Find where the given text appears and provide that cell's center as [x, y] coordinate. 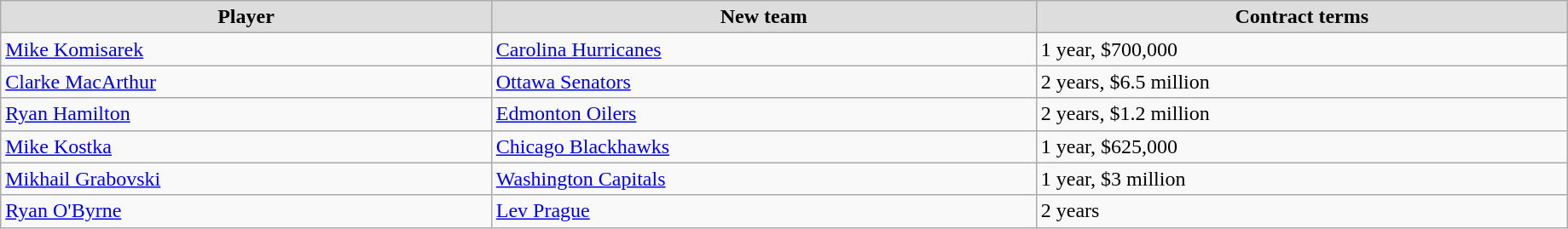
Mike Kostka [246, 146]
2 years, $1.2 million [1301, 114]
Edmonton Oilers [764, 114]
Ottawa Senators [764, 82]
Chicago Blackhawks [764, 146]
Washington Capitals [764, 179]
1 year, $625,000 [1301, 146]
Contract terms [1301, 17]
2 years [1301, 211]
Carolina Hurricanes [764, 49]
Mike Komisarek [246, 49]
Clarke MacArthur [246, 82]
Player [246, 17]
1 year, $3 million [1301, 179]
Ryan O'Byrne [246, 211]
1 year, $700,000 [1301, 49]
Lev Prague [764, 211]
Mikhail Grabovski [246, 179]
New team [764, 17]
2 years, $6.5 million [1301, 82]
Ryan Hamilton [246, 114]
